Extract the (X, Y) coordinate from the center of the cell holding the provided text.  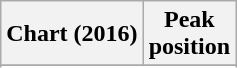
Peakposition (189, 34)
Chart (2016) (72, 34)
